Return (X, Y) of the center of cell containing provided text 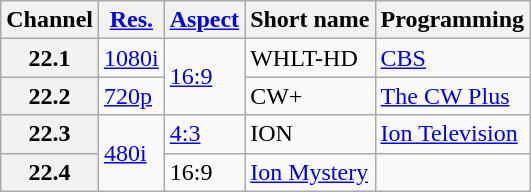
Short name (310, 20)
Aspect (204, 20)
Channel (50, 20)
Programming (452, 20)
The CW Plus (452, 96)
22.4 (50, 172)
4:3 (204, 134)
720p (132, 96)
WHLT-HD (310, 58)
ION (310, 134)
CBS (452, 58)
Ion Mystery (310, 172)
Ion Television (452, 134)
22.3 (50, 134)
Res. (132, 20)
22.1 (50, 58)
22.2 (50, 96)
480i (132, 153)
1080i (132, 58)
CW+ (310, 96)
